Return the [x, y] coordinate for the center point of the cell that contains the specified text.  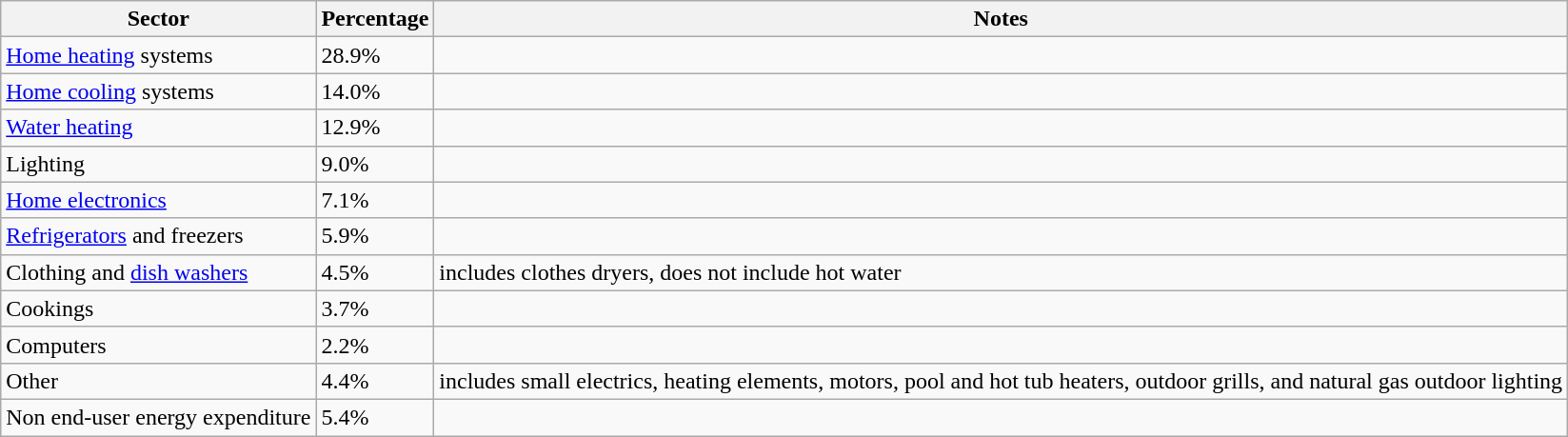
5.9% [375, 236]
5.4% [375, 417]
includes small electrics, heating elements, motors, pool and hot tub heaters, outdoor grills, and natural gas outdoor lighting [1002, 381]
12.9% [375, 128]
Clothing and dish washers [158, 272]
Home heating systems [158, 55]
Notes [1002, 19]
Cookings [158, 308]
9.0% [375, 164]
includes clothes dryers, does not include hot water [1002, 272]
Percentage [375, 19]
4.5% [375, 272]
2.2% [375, 345]
Refrigerators and freezers [158, 236]
Lighting [158, 164]
Home electronics [158, 200]
4.4% [375, 381]
Water heating [158, 128]
Non end-user energy expenditure [158, 417]
7.1% [375, 200]
28.9% [375, 55]
Other [158, 381]
Home cooling systems [158, 91]
Computers [158, 345]
14.0% [375, 91]
Sector [158, 19]
3.7% [375, 308]
